Capture the cell that displays the provided text and extract its [x, y] central coordinate. 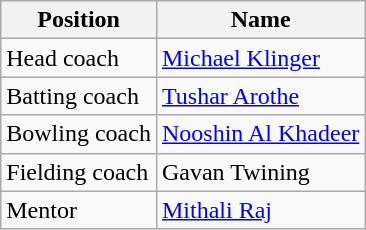
Fielding coach [79, 172]
Mithali Raj [260, 210]
Michael Klinger [260, 58]
Mentor [79, 210]
Batting coach [79, 96]
Head coach [79, 58]
Bowling coach [79, 134]
Name [260, 20]
Position [79, 20]
Nooshin Al Khadeer [260, 134]
Tushar Arothe [260, 96]
Gavan Twining [260, 172]
